Output the (X, Y) coordinate of the center of the cell containing the given text.  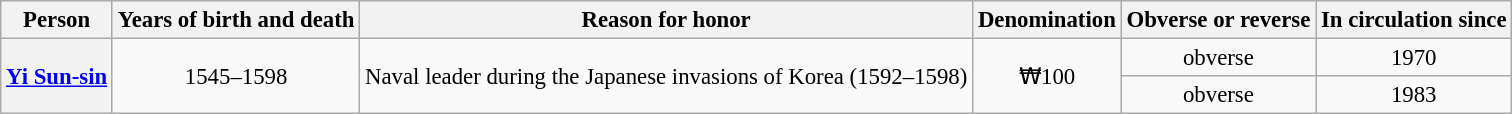
Naval leader during the Japanese invasions of Korea (1592–1598) (666, 76)
1545–1598 (236, 76)
Years of birth and death (236, 20)
Person (57, 20)
1970 (1414, 58)
1983 (1414, 95)
Yi Sun-sin (57, 76)
Reason for honor (666, 20)
Denomination (1048, 20)
In circulation since (1414, 20)
₩100 (1048, 76)
Obverse or reverse (1218, 20)
